From the cell containing the given text, extract its center point as [x, y] coordinate. 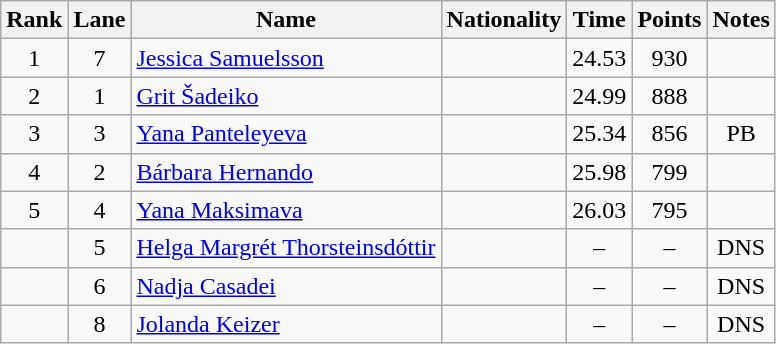
Jolanda Keizer [286, 324]
795 [670, 210]
PB [741, 134]
930 [670, 58]
Grit Šadeiko [286, 96]
24.53 [600, 58]
799 [670, 172]
888 [670, 96]
Jessica Samuelsson [286, 58]
856 [670, 134]
8 [100, 324]
Lane [100, 20]
24.99 [600, 96]
Name [286, 20]
6 [100, 286]
26.03 [600, 210]
Bárbara Hernando [286, 172]
Yana Maksimava [286, 210]
25.34 [600, 134]
Time [600, 20]
Rank [34, 20]
Nadja Casadei [286, 286]
7 [100, 58]
Nationality [504, 20]
Notes [741, 20]
25.98 [600, 172]
Points [670, 20]
Yana Panteleyeva [286, 134]
Helga Margrét Thorsteinsdóttir [286, 248]
